Return (X, Y) of the center of cell containing provided text 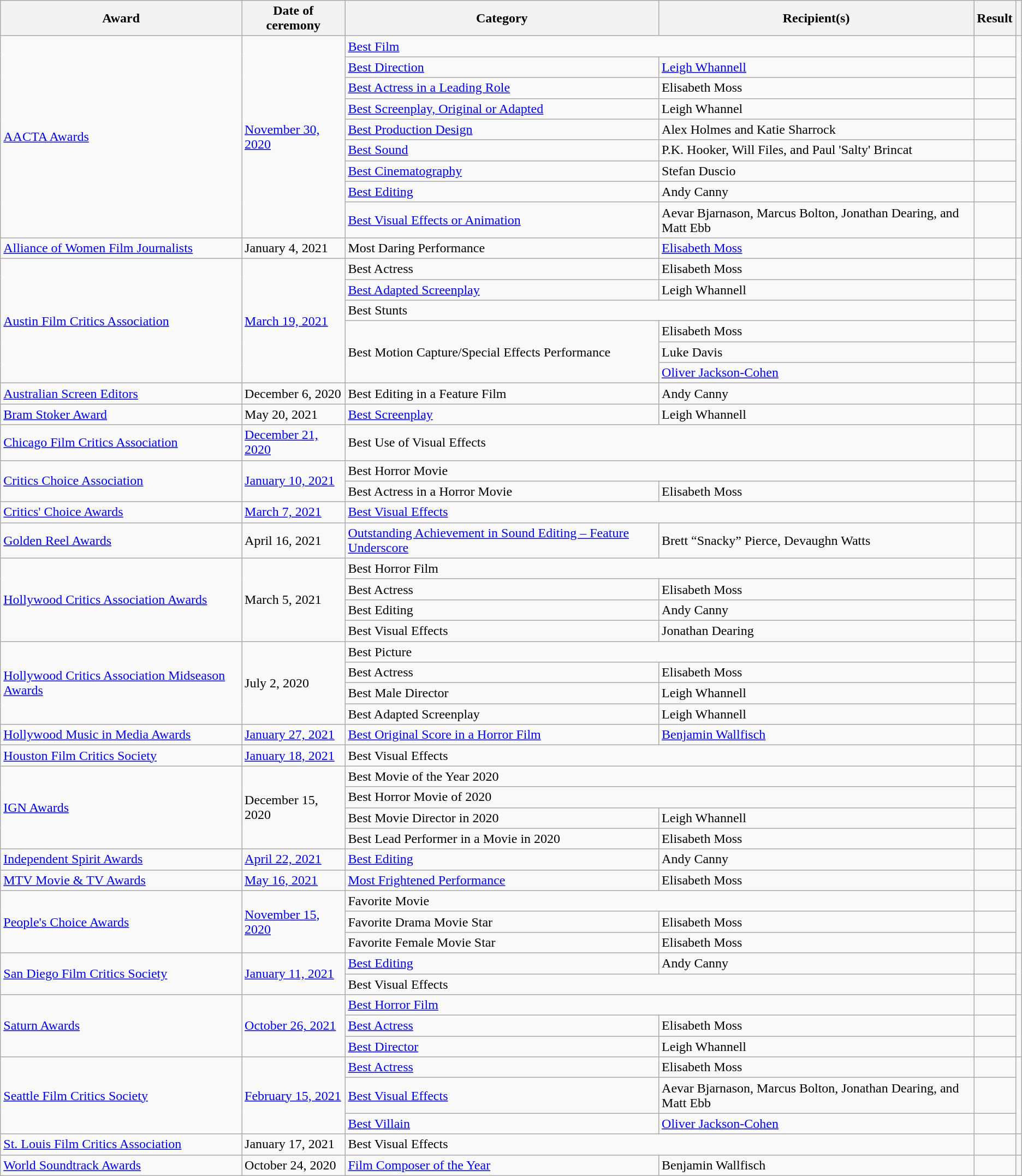
Best Director (502, 1047)
Best Cinematography (502, 171)
Saturn Awards (121, 1026)
Best Actress in a Horror Movie (502, 491)
Best Villain (502, 1124)
Best Actress in a Leading Role (502, 88)
People's Choice Awards (121, 922)
Seattle Film Critics Society (121, 1095)
Best Picture (659, 651)
November 30, 2020 (294, 137)
October 24, 2020 (294, 1165)
Favorite Drama Movie Star (502, 922)
December 15, 2020 (294, 807)
Best Use of Visual Effects (659, 442)
May 20, 2021 (294, 414)
February 15, 2021 (294, 1095)
Favorite Female Movie Star (502, 942)
Recipient(s) (817, 19)
Best Horror Movie (659, 471)
Best Stunts (659, 311)
Jonathan Dearing (817, 631)
October 26, 2021 (294, 1026)
January 4, 2021 (294, 248)
Austin Film Critics Association (121, 320)
Hollywood Music in Media Awards (121, 735)
Best Screenplay (502, 414)
Most Frightened Performance (502, 880)
Favorite Movie (659, 901)
Best Editing in a Feature Film (502, 394)
Best Motion Capture/Special Effects Performance (502, 352)
Award (121, 19)
Outstanding Achievement in Sound Editing – Feature Underscore (502, 541)
Best Screenplay, Original or Adapted (502, 109)
Best Movie of the Year 2020 (659, 776)
December 6, 2020 (294, 394)
Critics' Choice Awards (121, 512)
World Soundtrack Awards (121, 1165)
Best Movie Director in 2020 (502, 818)
Alliance of Women Film Journalists (121, 248)
Houston Film Critics Society (121, 756)
Best Visual Effects or Animation (502, 219)
Independent Spirit Awards (121, 859)
Bram Stoker Award (121, 414)
May 16, 2021 (294, 880)
Stefan Duscio (817, 171)
St. Louis Film Critics Association (121, 1144)
P.K. Hooker, Will Files, and Paul 'Salty' Brincat (817, 150)
Result (995, 19)
Golden Reel Awards (121, 541)
Best Male Director (502, 693)
April 16, 2021 (294, 541)
Critics Choice Association (121, 481)
November 15, 2020 (294, 922)
April 22, 2021 (294, 859)
Best Horror Movie of 2020 (659, 797)
Date of ceremony (294, 19)
December 21, 2020 (294, 442)
Best Direction (502, 67)
Leigh Whannel (817, 109)
January 18, 2021 (294, 756)
MTV Movie & TV Awards (121, 880)
Film Composer of the Year (502, 1165)
January 11, 2021 (294, 973)
July 2, 2020 (294, 682)
Best Sound (502, 150)
Best Film (659, 46)
Brett “Snacky” Pierce, Devaughn Watts (817, 541)
Best Lead Performer in a Movie in 2020 (502, 839)
January 17, 2021 (294, 1144)
Best Original Score in a Horror Film (502, 735)
Australian Screen Editors (121, 394)
Alex Holmes and Katie Sharrock (817, 129)
Best Production Design (502, 129)
January 10, 2021 (294, 481)
AACTA Awards (121, 137)
January 27, 2021 (294, 735)
Hollywood Critics Association Awards (121, 599)
March 19, 2021 (294, 320)
Category (502, 19)
March 7, 2021 (294, 512)
March 5, 2021 (294, 599)
IGN Awards (121, 807)
Chicago Film Critics Association (121, 442)
San Diego Film Critics Society (121, 973)
Most Daring Performance (502, 248)
Hollywood Critics Association Midseason Awards (121, 682)
Luke Davis (817, 352)
